Determine the [X, Y] coordinate at the center of the cell enclosing the given text.  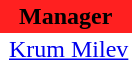
Manager [66, 16]
